Locate the cell with the specified text and output its [x, y] center coordinate. 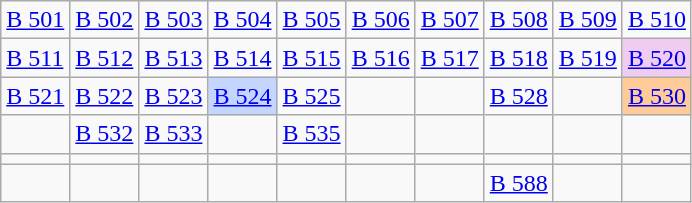
B 535 [312, 134]
B 530 [656, 96]
B 512 [104, 58]
B 518 [518, 58]
B 508 [518, 20]
B 588 [518, 183]
B 519 [588, 58]
B 504 [242, 20]
B 525 [312, 96]
B 521 [36, 96]
B 528 [518, 96]
B 515 [312, 58]
B 502 [104, 20]
B 514 [242, 58]
B 520 [656, 58]
B 509 [588, 20]
B 523 [174, 96]
B 524 [242, 96]
B 507 [450, 20]
B 522 [104, 96]
B 511 [36, 58]
B 501 [36, 20]
B 506 [380, 20]
B 532 [104, 134]
B 533 [174, 134]
B 513 [174, 58]
B 517 [450, 58]
B 510 [656, 20]
B 516 [380, 58]
B 505 [312, 20]
B 503 [174, 20]
